For the text-containing cell, return its midpoint in [X, Y] coordinate format. 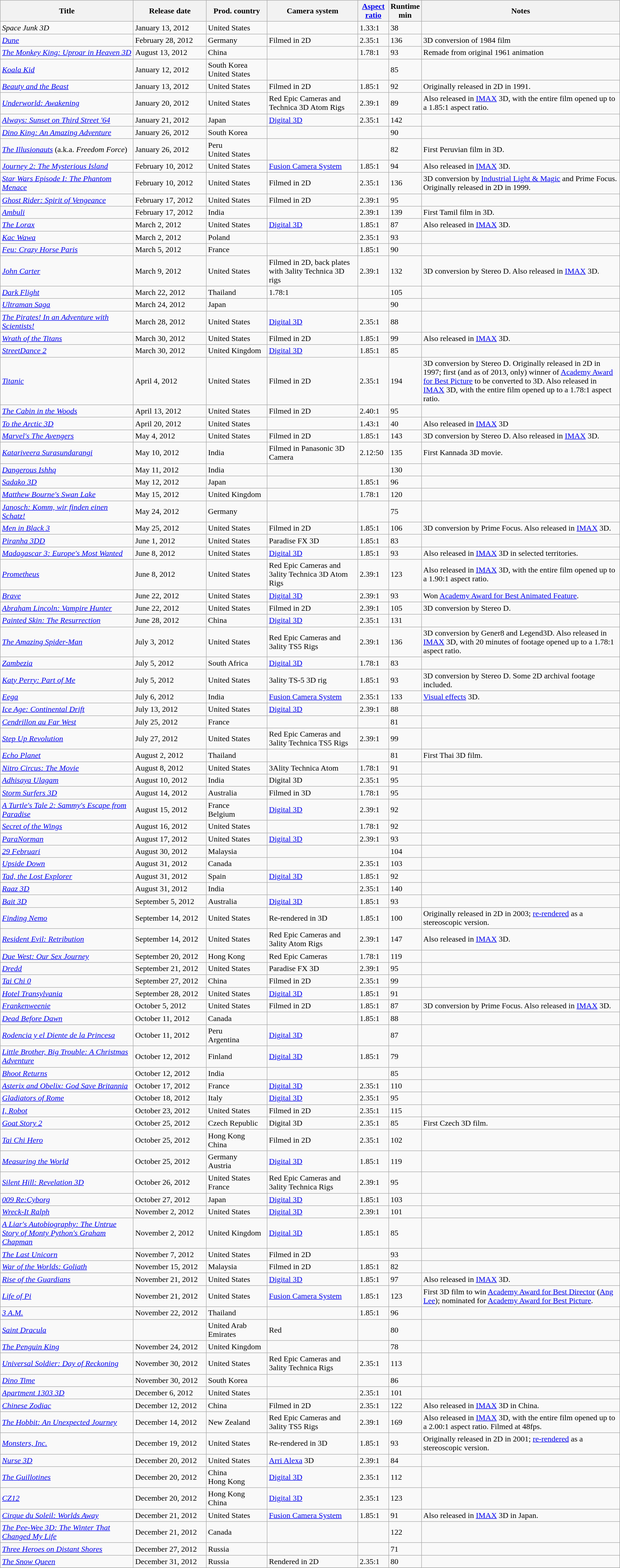
71 [405, 1549]
August 8, 2012 [170, 768]
Also released in IMAX 3D, with the entire film opened up to a 1.90:1 aspect ratio. [521, 574]
Echo Planet [67, 756]
September 21, 2012 [170, 969]
Spain [237, 876]
ParaNorman [67, 839]
Gladiators of Rome [67, 1098]
August 30, 2012 [170, 851]
ChinaHong Kong [237, 1477]
June 28, 2012 [170, 621]
March 28, 2012 [170, 322]
Underworld: Awakening [67, 103]
November 22, 2012 [170, 1313]
April 13, 2012 [170, 411]
Hotel Transylvania [67, 994]
Frankenweenie [67, 1006]
Remade from original 1961 animation [521, 53]
Tai Chi 0 [67, 981]
Nurse 3D [67, 1460]
Piranha 3DD [67, 541]
Nitro Circus: The Movie [67, 768]
July 25, 2012 [170, 722]
Little Brother, Big Trouble: A Christmas Adventure [67, 1057]
Dead Before Dawn [67, 1018]
Journey 2: The Mysterious Island [67, 166]
Eega [67, 697]
Wrath of the Titans [67, 338]
Prod. country [237, 11]
Asterix and Obelix: God Save Britannia [67, 1086]
Secret of the Wings [67, 827]
New Zealand [237, 1422]
194 [405, 381]
Sadako 3D [67, 482]
To the Arctic 3D [67, 423]
Adhisaya Ulagam [67, 780]
Brave [67, 596]
May 24, 2012 [170, 511]
The Illusionauts (a.k.a. Freedom Force) [67, 149]
July 13, 2012 [170, 709]
December 31, 2012 [170, 1561]
009 Re:Cyborg [67, 1200]
Dredd [67, 969]
First Czech 3D film. [521, 1123]
Janosch: Komm, wir finden einen Schatz! [67, 511]
I, Robot [67, 1111]
Ice Age: Continental Drift [67, 709]
The Penguin King [67, 1347]
United Arab Emirates [237, 1330]
First Peruvian film in 3D. [521, 149]
November 7, 2012 [170, 1254]
Czech Republic [237, 1123]
Koala Kid [67, 69]
August 10, 2012 [170, 780]
133 [405, 697]
Cirque du Soleil: Worlds Away [67, 1515]
135 [405, 452]
147 [405, 939]
2.40:1 [373, 411]
110 [405, 1086]
115 [405, 1111]
April 20, 2012 [170, 423]
June 1, 2012 [170, 541]
Three Heroes on Distant Shores [67, 1549]
Arri Alexa 3D [313, 1460]
Resident Evil: Retribution [67, 939]
38 [405, 28]
May 10, 2012 [170, 452]
PeruArgentina [237, 1035]
A Turtle's Tale 2: Sammy's Escape from Paradise [67, 810]
Upside Down [67, 864]
Bhoot Returns [67, 1073]
March 24, 2012 [170, 305]
75 [405, 511]
October 5, 2012 [170, 1006]
PeruUnited States [237, 149]
3D conversion by Industrial Light & Magic and Prime Focus. Originally released in 2D in 1999. [521, 183]
Raaz 3D [67, 889]
Also released in IMAX 3D, with the entire film opened up to a 2.00:1 aspect ratio. Filmed at 48fps. [521, 1422]
Goat Story 2 [67, 1123]
Notes [521, 11]
January 12, 2012 [170, 69]
January 21, 2012 [170, 120]
First Thai 3D film. [521, 756]
143 [405, 436]
Marvel's The Avengers [67, 436]
Kac Wawa [67, 237]
Ghost Rider: Spirit of Vengeance [67, 200]
Space Junk 3D [67, 28]
Aspect ratio [373, 11]
Saint Dracula [67, 1330]
Poland [237, 237]
Silent Hill: Revelation 3D [67, 1182]
Feu: Crazy Horse Paris [67, 250]
1.33:1 [373, 28]
The Guillotines [67, 1477]
3ality TS-5 3D rig [313, 680]
100 [405, 918]
Visual effects 3D. [521, 697]
89 [405, 103]
Finland [237, 1057]
106 [405, 528]
Also released in IMAX 3D, with the entire film opened up to a 1.85:1 aspect ratio. [521, 103]
120 [405, 495]
September 5, 2012 [170, 901]
Wreck-It Ralph [67, 1212]
Camera system [313, 11]
First Tamil film in 3D. [521, 213]
December 27, 2012 [170, 1549]
The Pee-Wee 3D: The Winter That Changed My Life [67, 1532]
Hong Kong [237, 956]
September 27, 2012 [170, 981]
Runtime min [405, 11]
First 3D film to win Academy Award for Best Director (Ang Lee); nominated for Academy Award for Best Picture. [521, 1296]
FranceBelgium [237, 810]
Title [67, 11]
August 16, 2012 [170, 827]
The Pirates! In an Adventure with Scientists! [67, 322]
84 [405, 1460]
Finding Nemo [67, 918]
May 12, 2012 [170, 482]
Red Epic Cameras [313, 956]
April 4, 2012 [170, 381]
Life of Pi [67, 1296]
Ambuli [67, 213]
Katariveera Surasundarangi [67, 452]
Monsters, Inc. [67, 1443]
Always: Sunset on Third Street '64 [67, 120]
131 [405, 621]
29 Februari [67, 851]
102 [405, 1140]
CZ12 [67, 1499]
Dangerous Ishhq [67, 470]
Red [313, 1330]
The Amazing Spider-Man [67, 642]
Zambezia [67, 663]
Katy Perry: Part of Me [67, 680]
Also released in IMAX 3D in China. [521, 1405]
2.12:50 [373, 452]
September 28, 2012 [170, 994]
Won Academy Award for Best Animated Feature. [521, 596]
3D conversion by Stereo D. Some 2D archival footage included. [521, 680]
113 [405, 1363]
October 27, 2012 [170, 1200]
94 [405, 166]
Tad, the Lost Explorer [67, 876]
3Ality Technica Atom [313, 768]
May 15, 2012 [170, 495]
September 20, 2012 [170, 956]
Men in Black 3 [67, 528]
The Monkey King: Uproar in Heaven 3D [67, 53]
Titanic [67, 381]
Release date [170, 11]
Red Epic Cameras and 3ality Technica TS5 Rigs [313, 739]
A Liar's Autobiography: The Untrue Story of Monty Python's Graham Chapman [67, 1233]
130 [405, 470]
Apartment 1303 3D [67, 1393]
40 [405, 423]
Dune [67, 40]
Filmed in 2D, back plates with 3ality Technica 3D rigs [313, 271]
Originally released in 2D in 1991. [521, 86]
March 22, 2012 [170, 292]
August 13, 2012 [170, 53]
Star Wars Episode I: The Phantom Menace [67, 183]
Bait 3D [67, 901]
Rendered in 2D [313, 1561]
November 24, 2012 [170, 1347]
Also released in IMAX 3D in selected territories. [521, 553]
John Carter [67, 271]
Tai Chi Hero [67, 1140]
Filmed in Panasonic 3D Camera [313, 452]
Matthew Bourne's Swan Lake [67, 495]
Beauty and the Beast [67, 86]
March 5, 2012 [170, 250]
Storm Surfers 3D [67, 793]
Rise of the Guardians [67, 1279]
Cendrillon au Far West [67, 722]
May 4, 2012 [170, 436]
August 17, 2012 [170, 839]
South KoreaUnited States [237, 69]
79 [405, 1057]
1.43:1 [373, 423]
March 9, 2012 [170, 271]
Also released in IMAX 3D [521, 423]
The Lorax [67, 225]
July 6, 2012 [170, 697]
Prometheus [67, 574]
Dark Flight [67, 292]
142 [405, 120]
February 28, 2012 [170, 40]
South Africa [237, 663]
Filmed in 3D [313, 793]
United StatesFrance [237, 1182]
December 6, 2012 [170, 1393]
3D conversion of 1984 film [521, 40]
GermanyAustria [237, 1161]
97 [405, 1279]
October 26, 2012 [170, 1182]
Red Epic Cameras and Technica 3D Atom Rigs [313, 103]
Italy [237, 1098]
First Kannada 3D movie. [521, 452]
Madagascar 3: Europe's Most Wanted [67, 553]
October 23, 2012 [170, 1111]
November 15, 2012 [170, 1267]
Measuring the World [67, 1161]
January 20, 2012 [170, 103]
The Cabin in the Woods [67, 411]
Chinese Zodiac [67, 1405]
October 18, 2012 [170, 1098]
August 15, 2012 [170, 810]
StreetDance 2 [67, 351]
The Last Unicorn [67, 1254]
August 14, 2012 [170, 793]
139 [405, 213]
Red Epic Cameras and 3ality Technica 3D Atom Rigs [313, 574]
Originally released in 2D in 2001; re-rendered as a stereoscopic version. [521, 1443]
The Hobbit: An Unexpected Journey [67, 1422]
Dino King: An Amazing Adventure [67, 132]
July 27, 2012 [170, 739]
Red Epic Cameras and 3ality Atom Rigs [313, 939]
Ultraman Saga [67, 305]
132 [405, 271]
December 14, 2012 [170, 1422]
October 17, 2012 [170, 1086]
Originally released in 2D in 2003; re-rendered as a stereoscopic version. [521, 918]
Abraham Lincoln: Vampire Hunter [67, 608]
May 25, 2012 [170, 528]
3D conversion by Gener8 and Legend3D. Also released in IMAX 3D, with 20 minutes of footage opened up to a 1.78:1 aspect ratio. [521, 642]
December 12, 2012 [170, 1405]
Due West: Our Sex Journey [67, 956]
Universal Soldier: Day of Reckoning [67, 1363]
December 19, 2012 [170, 1443]
104 [405, 851]
3D conversion by Stereo D. [521, 608]
August 2, 2012 [170, 756]
July 3, 2012 [170, 642]
169 [405, 1422]
78 [405, 1347]
Step Up Revolution [67, 739]
Painted Skin: The Resurrection [67, 621]
Rodencia y el Diente de la Princesa [67, 1035]
3 A.M. [67, 1313]
Also released in IMAX 3D in Japan. [521, 1515]
140 [405, 889]
112 [405, 1477]
Dino Time [67, 1380]
The Snow Queen [67, 1561]
War of the Worlds: Goliath [67, 1267]
86 [405, 1380]
May 11, 2012 [170, 470]
